Determine the (X, Y) coordinate at the center of the cell enclosing the given text.  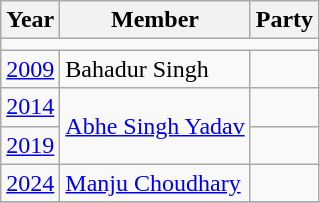
2009 (30, 69)
Abhe Singh Yadav (155, 126)
2014 (30, 107)
Member (155, 20)
2019 (30, 145)
Bahadur Singh (155, 69)
Year (30, 20)
Manju Choudhary (155, 183)
2024 (30, 183)
Party (284, 20)
